Pinpoint the cell where the given text exists, returning its [x, y] midpoint coordinate. 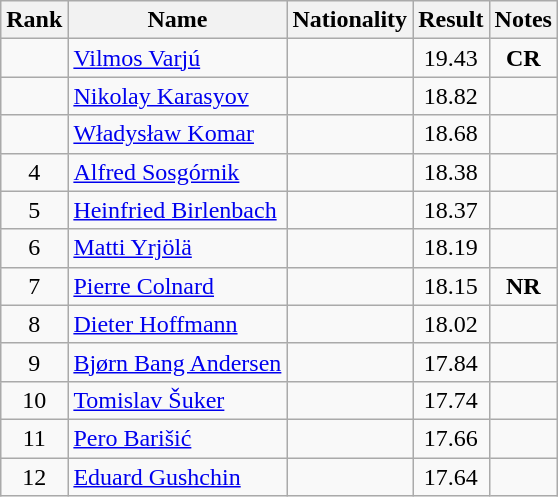
Rank [34, 20]
18.37 [451, 210]
Pierre Colnard [178, 286]
Bjørn Bang Andersen [178, 362]
Heinfried Birlenbach [178, 210]
CR [523, 58]
Nikolay Karasyov [178, 96]
17.66 [451, 438]
Nationality [350, 20]
6 [34, 248]
7 [34, 286]
Vilmos Varjú [178, 58]
18.19 [451, 248]
Matti Yrjölä [178, 248]
Pero Barišić [178, 438]
17.74 [451, 400]
Władysław Komar [178, 134]
12 [34, 477]
Dieter Hoffmann [178, 324]
18.15 [451, 286]
Notes [523, 20]
8 [34, 324]
10 [34, 400]
17.64 [451, 477]
Result [451, 20]
Tomislav Šuker [178, 400]
18.82 [451, 96]
18.02 [451, 324]
19.43 [451, 58]
11 [34, 438]
9 [34, 362]
18.68 [451, 134]
Alfred Sosgórnik [178, 172]
NR [523, 286]
Eduard Gushchin [178, 477]
4 [34, 172]
5 [34, 210]
Name [178, 20]
17.84 [451, 362]
18.38 [451, 172]
